Identify which cell holds the provided text, then report its [X, Y] central coordinate. 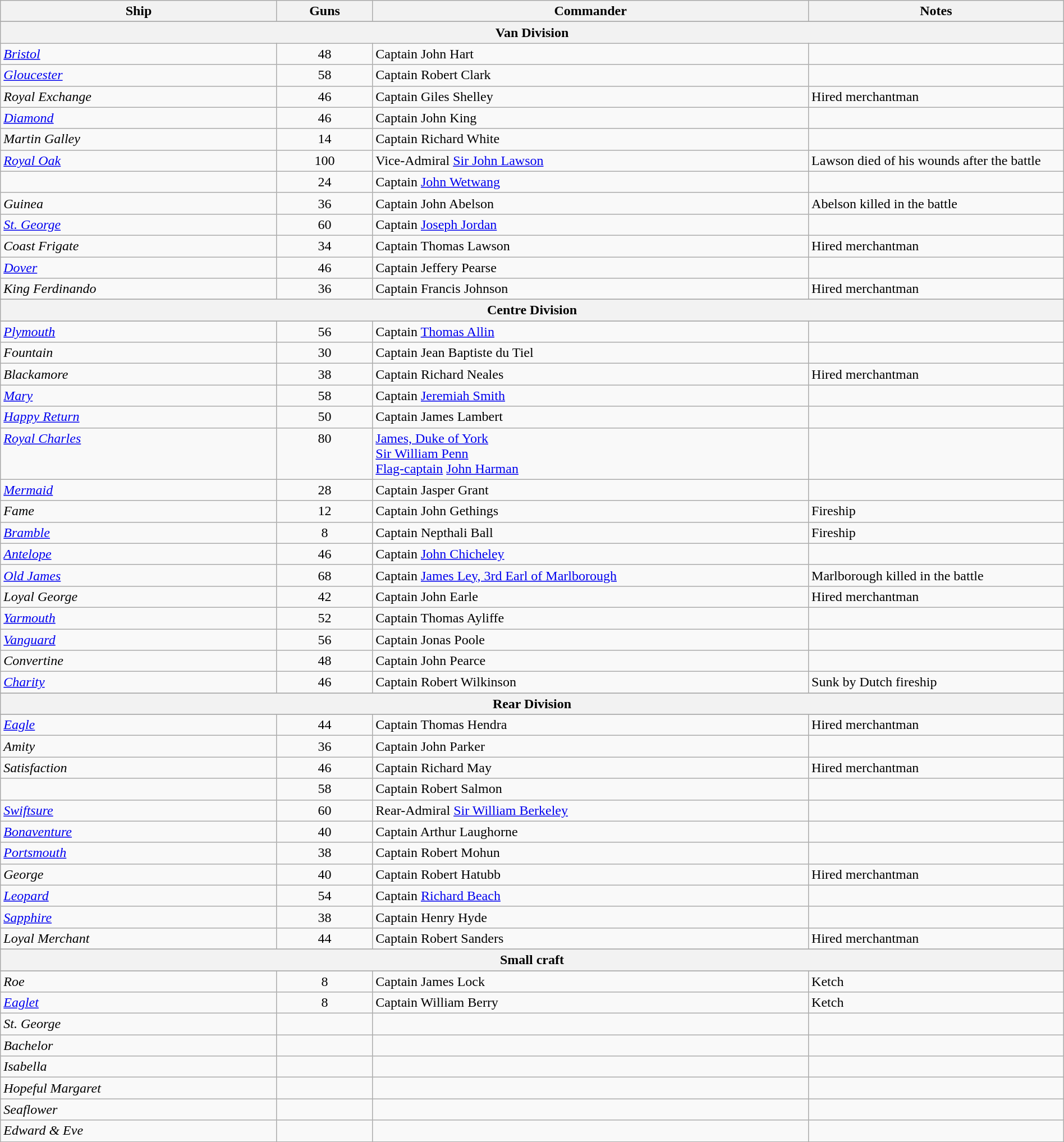
Satisfaction [139, 768]
Dover [139, 268]
Coast Frigate [139, 246]
Captain Robert Wilkinson [590, 682]
34 [324, 246]
Captain John Wetwang [590, 182]
Mermaid [139, 490]
Martin Galley [139, 139]
Captain John Parker [590, 746]
Captain Giles Shelley [590, 97]
80 [324, 453]
Captain John Chicheley [590, 554]
Edward & Eve [139, 1131]
Captain Thomas Ayliffe [590, 618]
Captain John Pearce [590, 661]
Mary [139, 396]
Bristol [139, 54]
Commander [590, 11]
Blackamore [139, 374]
Captain Henry Hyde [590, 917]
Captain John Earle [590, 597]
50 [324, 417]
Captain Jeffery Pearse [590, 268]
Royal Oak [139, 160]
Captain James Lambert [590, 417]
24 [324, 182]
Swiftsure [139, 810]
Gloucester [139, 75]
Bramble [139, 533]
Leopard [139, 896]
Amity [139, 746]
Antelope [139, 554]
Portsmouth [139, 853]
Roe [139, 982]
Captain Jonas Poole [590, 639]
Captain Richard May [590, 768]
Captain Jeremiah Smith [590, 396]
Captain William Berry [590, 1003]
Isabella [139, 1067]
Hopeful Margaret [139, 1088]
George [139, 874]
Captain Jean Baptiste du Tiel [590, 353]
Charity [139, 682]
Eaglet [139, 1003]
Van Division [532, 33]
Captain James Ley, 3rd Earl of Marlborough [590, 575]
Guns [324, 11]
Captain Robert Clark [590, 75]
Captain Thomas Allin [590, 332]
Sunk by Dutch fireship [936, 682]
Sapphire [139, 917]
Captain Francis Johnson [590, 289]
Loyal Merchant [139, 938]
Ship [139, 11]
Small craft [532, 960]
Guinea [139, 203]
Marlborough killed in the battle [936, 575]
68 [324, 575]
Captain Robert Salmon [590, 789]
Royal Exchange [139, 97]
Convertine [139, 661]
Captain Robert Sanders [590, 938]
Bachelor [139, 1045]
Abelson killed in the battle [936, 203]
Happy Return [139, 417]
Captain Richard White [590, 139]
100 [324, 160]
Centre Division [532, 310]
28 [324, 490]
Fame [139, 511]
Notes [936, 11]
Captain Jasper Grant [590, 490]
Fountain [139, 353]
Captain James Lock [590, 982]
Rear Division [532, 704]
Bonaventure [139, 832]
Captain John Abelson [590, 203]
Rear-Admiral Sir William Berkeley [590, 810]
Eagle [139, 725]
Captain Arthur Laughorne [590, 832]
30 [324, 353]
Captain John King [590, 118]
Captain John Gethings [590, 511]
James, Duke of YorkSir William PennFlag-captain John Harman [590, 453]
Royal Charles [139, 453]
12 [324, 511]
Captain Thomas Hendra [590, 725]
Captain Richard Beach [590, 896]
Captain Richard Neales [590, 374]
Lawson died of his wounds after the battle [936, 160]
Vanguard [139, 639]
Plymouth [139, 332]
Captain Robert Mohun [590, 853]
King Ferdinando [139, 289]
Diamond [139, 118]
42 [324, 597]
Vice-Admiral Sir John Lawson [590, 160]
Old James [139, 575]
54 [324, 896]
Captain Nepthali Ball [590, 533]
Captain Robert Hatubb [590, 874]
Captain John Hart [590, 54]
Loyal George [139, 597]
Seaflower [139, 1109]
14 [324, 139]
Captain Joseph Jordan [590, 224]
Captain Thomas Lawson [590, 246]
Yarmouth [139, 618]
52 [324, 618]
